Find where the given text appears and provide that cell's center as (x, y) coordinate. 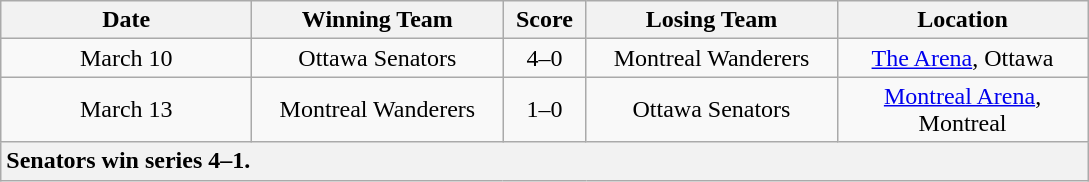
The Arena, Ottawa (962, 58)
1–0 (544, 110)
Winning Team (378, 20)
Losing Team (712, 20)
Score (544, 20)
March 10 (126, 58)
Montreal Arena, Montreal (962, 110)
Date (126, 20)
Location (962, 20)
March 13 (126, 110)
4–0 (544, 58)
Senators win series 4–1. (544, 161)
